Scan for the cell matching the given text and deliver its [X, Y] coordinate at center. 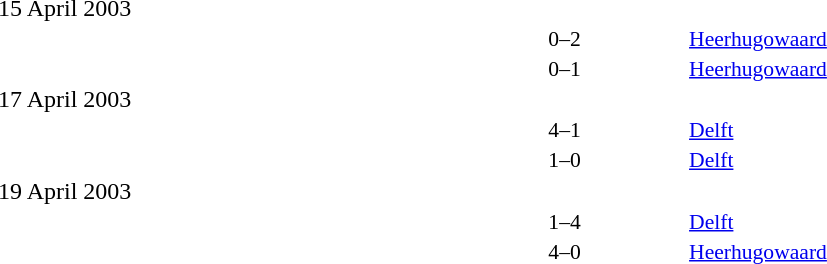
4–1 [564, 130]
1–0 [564, 160]
1–4 [564, 222]
0–1 [564, 68]
0–2 [564, 38]
